For the text-containing cell, return its midpoint in (X, Y) coordinate format. 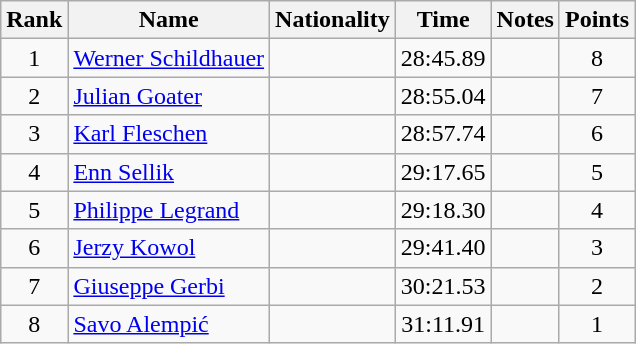
Jerzy Kowol (169, 248)
Points (596, 20)
28:57.74 (443, 134)
Giuseppe Gerbi (169, 286)
Nationality (333, 20)
28:45.89 (443, 58)
Name (169, 20)
Rank (34, 20)
Karl Fleschen (169, 134)
Notes (525, 20)
28:55.04 (443, 96)
Enn Sellik (169, 172)
Julian Goater (169, 96)
Werner Schildhauer (169, 58)
29:18.30 (443, 210)
30:21.53 (443, 286)
29:17.65 (443, 172)
Savo Alempić (169, 324)
Time (443, 20)
29:41.40 (443, 248)
31:11.91 (443, 324)
Philippe Legrand (169, 210)
